From the cell containing the given text, extract its center point as (X, Y) coordinate. 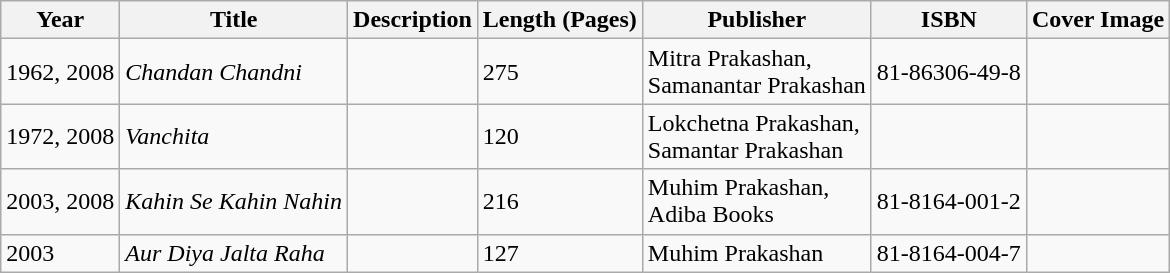
Cover Image (1098, 20)
Year (60, 20)
Title (234, 20)
ISBN (948, 20)
2003, 2008 (60, 202)
2003 (60, 253)
Chandan Chandni (234, 72)
Muhim Prakashan,Adiba Books (756, 202)
Lokchetna Prakashan,Samantar Prakashan (756, 136)
1972, 2008 (60, 136)
81-8164-004-7 (948, 253)
Muhim Prakashan (756, 253)
81-86306-49-8 (948, 72)
Description (413, 20)
275 (560, 72)
Vanchita (234, 136)
Kahin Se Kahin Nahin (234, 202)
127 (560, 253)
Length (Pages) (560, 20)
Aur Diya Jalta Raha (234, 253)
Publisher (756, 20)
120 (560, 136)
81-8164-001-2 (948, 202)
1962, 2008 (60, 72)
216 (560, 202)
Mitra Prakashan,Samanantar Prakashan (756, 72)
